Pinpoint the cell where the given text exists, returning its (X, Y) midpoint coordinate. 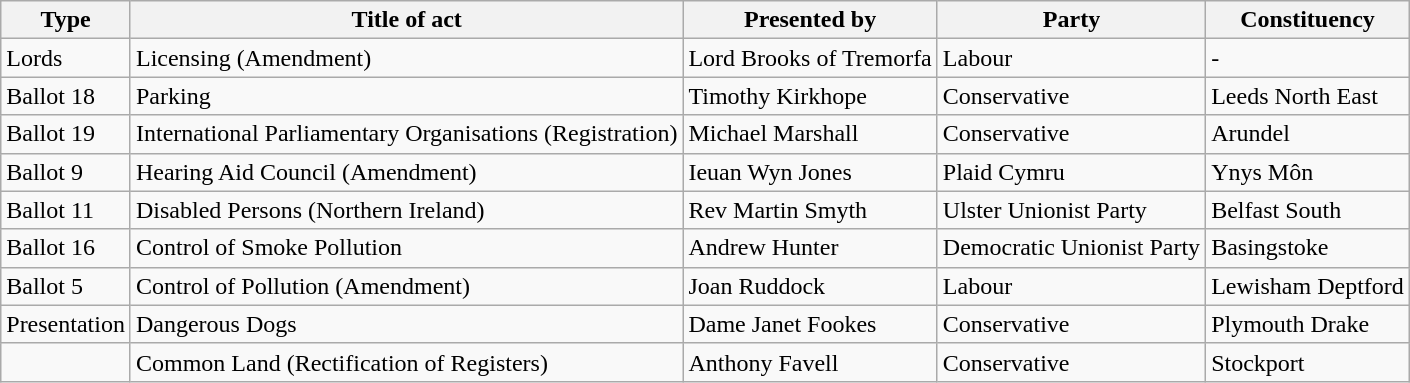
Leeds North East (1308, 96)
Rev Martin Smyth (810, 210)
Joan Ruddock (810, 286)
Presented by (810, 20)
Arundel (1308, 134)
Democratic Unionist Party (1071, 248)
Andrew Hunter (810, 248)
Dame Janet Fookes (810, 324)
Michael Marshall (810, 134)
Dangerous Dogs (406, 324)
Constituency (1308, 20)
Ballot 5 (66, 286)
Anthony Favell (810, 362)
Control of Pollution (Amendment) (406, 286)
Disabled Persons (Northern Ireland) (406, 210)
Ieuan Wyn Jones (810, 172)
Ulster Unionist Party (1071, 210)
International Parliamentary Organisations (Registration) (406, 134)
Licensing (Amendment) (406, 58)
Presentation (66, 324)
Parking (406, 96)
Party (1071, 20)
Stockport (1308, 362)
Ballot 16 (66, 248)
Control of Smoke Pollution (406, 248)
Title of act (406, 20)
Type (66, 20)
Ballot 9 (66, 172)
Timothy Kirkhope (810, 96)
- (1308, 58)
Ballot 18 (66, 96)
Basingstoke (1308, 248)
Lewisham Deptford (1308, 286)
Ballot 19 (66, 134)
Common Land (Rectification of Registers) (406, 362)
Ynys Môn (1308, 172)
Belfast South (1308, 210)
Plymouth Drake (1308, 324)
Ballot 11 (66, 210)
Lord Brooks of Tremorfa (810, 58)
Hearing Aid Council (Amendment) (406, 172)
Lords (66, 58)
Plaid Cymru (1071, 172)
